Locate the cell with the specified text and output its (x, y) center coordinate. 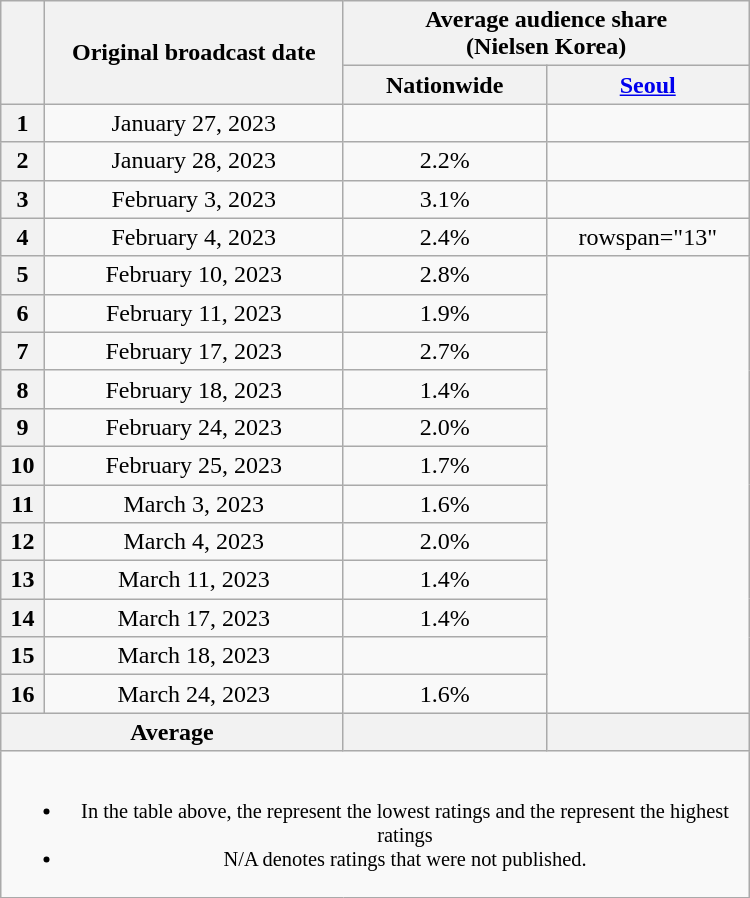
Seoul (648, 85)
January 28, 2023 (194, 161)
March 18, 2023 (194, 656)
February 10, 2023 (194, 275)
February 18, 2023 (194, 389)
February 3, 2023 (194, 199)
2.7% (444, 351)
1.9% (444, 313)
March 4, 2023 (194, 542)
February 17, 2023 (194, 351)
15 (23, 656)
11 (23, 503)
March 24, 2023 (194, 694)
Nationwide (444, 85)
rowspan="13" (648, 237)
2.4% (444, 237)
February 4, 2023 (194, 237)
2.8% (444, 275)
3.1% (444, 199)
5 (23, 275)
February 25, 2023 (194, 465)
March 3, 2023 (194, 503)
February 11, 2023 (194, 313)
2 (23, 161)
March 11, 2023 (194, 580)
16 (23, 694)
10 (23, 465)
March 17, 2023 (194, 618)
In the table above, the represent the lowest ratings and the represent the highest ratingsN/A denotes ratings that were not published. (375, 824)
7 (23, 351)
6 (23, 313)
13 (23, 580)
2.2% (444, 161)
8 (23, 389)
14 (23, 618)
January 27, 2023 (194, 123)
Average (172, 732)
Original broadcast date (194, 52)
4 (23, 237)
Average audience share(Nielsen Korea) (546, 34)
February 24, 2023 (194, 427)
12 (23, 542)
9 (23, 427)
1 (23, 123)
1.7% (444, 465)
3 (23, 199)
